For the text-containing cell, return its midpoint in [X, Y] coordinate format. 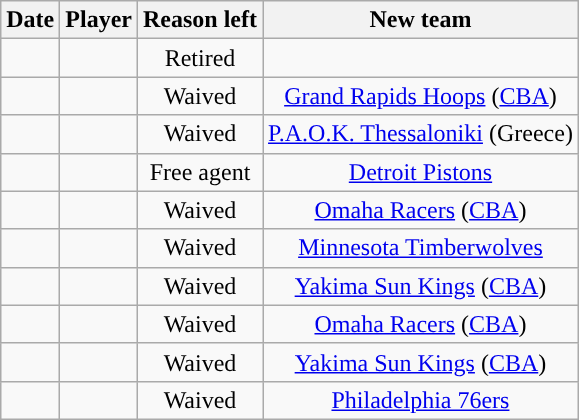
Reason left [200, 20]
Detroit Pistons [421, 172]
Grand Rapids Hoops (CBA) [421, 96]
Philadelphia 76ers [421, 400]
P.A.O.K. Thessaloniki (Greece) [421, 134]
New team [421, 20]
Retired [200, 58]
Free agent [200, 172]
Player [99, 20]
Date [30, 20]
Minnesota Timberwolves [421, 248]
